Locate the cell with the specified text and output its [X, Y] center coordinate. 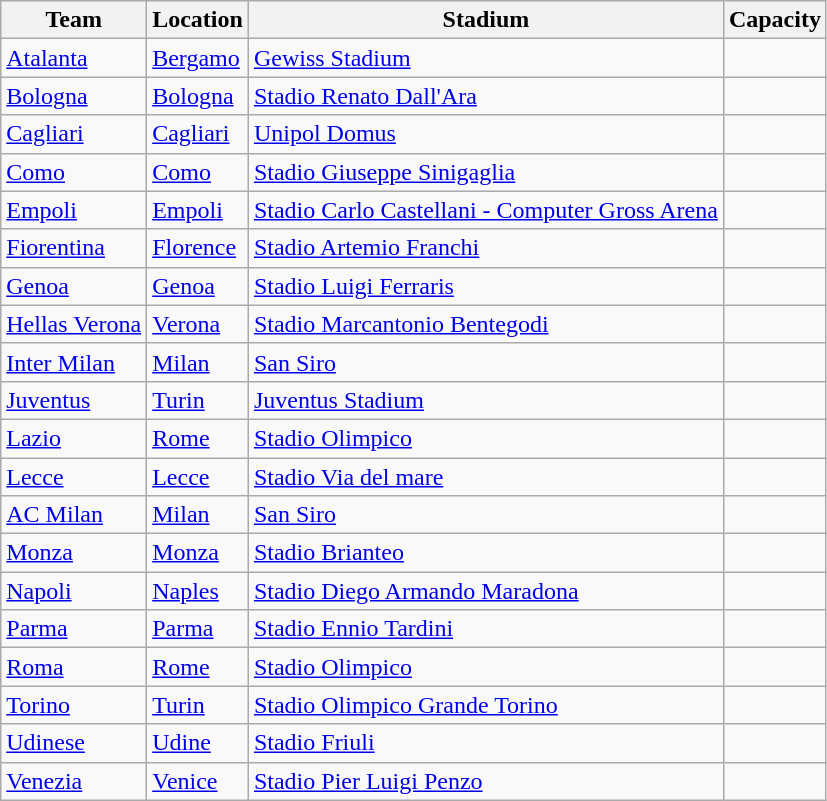
Stadio Carlo Castellani - Computer Gross Arena [486, 210]
Stadio Luigi Ferraris [486, 286]
Fiorentina [74, 248]
Lazio [74, 438]
Hellas Verona [74, 324]
Stadio Marcantonio Bentegodi [486, 324]
Capacity [774, 20]
Stadio Giuseppe Sinigaglia [486, 172]
Inter Milan [74, 362]
Venice [198, 781]
Bergamo [198, 58]
Udine [198, 743]
Unipol Domus [486, 134]
Roma [74, 667]
Stadio Pier Luigi Penzo [486, 781]
Stadio Olimpico Grande Torino [486, 705]
Gewiss Stadium [486, 58]
Location [198, 20]
Juventus [74, 400]
Venezia [74, 781]
AC Milan [74, 515]
Stadio Renato Dall'Ara [486, 96]
Florence [198, 248]
Napoli [74, 591]
Stadio Ennio Tardini [486, 629]
Stadio Diego Armando Maradona [486, 591]
Stadio Friuli [486, 743]
Verona [198, 324]
Naples [198, 591]
Juventus Stadium [486, 400]
Stadio Artemio Franchi [486, 248]
Torino [74, 705]
Stadio Via del mare [486, 477]
Udinese [74, 743]
Stadium [486, 20]
Stadio Brianteo [486, 553]
Team [74, 20]
Atalanta [74, 58]
